Determine the (x, y) coordinate at the center of the cell enclosing the given text.  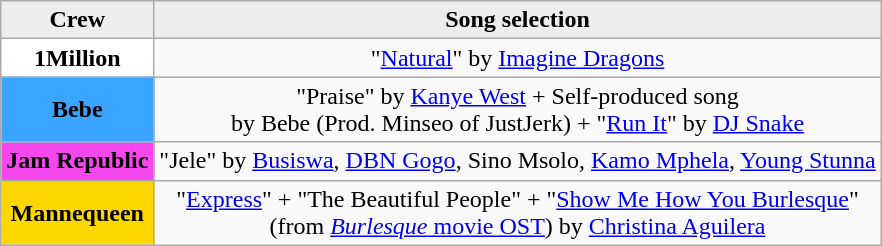
Crew (78, 20)
"Express" + "The Beautiful People" + "Show Me How You Burlesque" (from Burlesque movie OST) by Christina Aguilera (518, 212)
Song selection (518, 20)
1Million (78, 58)
Mannequeen (78, 212)
Bebe (78, 110)
Jam Republic (78, 161)
"Jele" by Busiswa, DBN Gogo, Sino Msolo, Kamo Mphela, Young Stunna (518, 161)
"Praise" by Kanye West + Self-produced song by Bebe (Prod. Minseo of JustJerk) + "Run It" by DJ Snake (518, 110)
"Natural" by Imagine Dragons (518, 58)
